Output the [X, Y] coordinate of the center of the cell containing the given text.  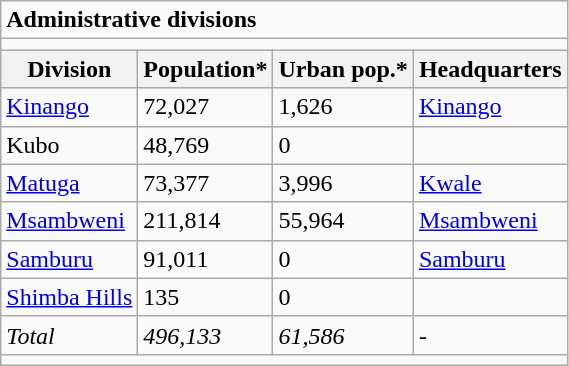
Administrative divisions [284, 20]
496,133 [206, 335]
61,586 [343, 335]
3,996 [343, 183]
1,626 [343, 107]
211,814 [206, 221]
Total [70, 335]
135 [206, 297]
Kwale [490, 183]
73,377 [206, 183]
Matuga [70, 183]
91,011 [206, 259]
55,964 [343, 221]
Headquarters [490, 69]
Urban pop.* [343, 69]
Division [70, 69]
72,027 [206, 107]
Kubo [70, 145]
- [490, 335]
48,769 [206, 145]
Population* [206, 69]
Shimba Hills [70, 297]
